Capture the cell that displays the provided text and extract its (X, Y) central coordinate. 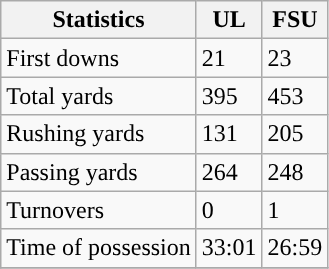
Time of possession (99, 248)
Turnovers (99, 210)
264 (229, 172)
0 (229, 210)
26:59 (295, 248)
248 (295, 172)
205 (295, 134)
First downs (99, 58)
1 (295, 210)
UL (229, 20)
Passing yards (99, 172)
Rushing yards (99, 134)
131 (229, 134)
23 (295, 58)
21 (229, 58)
33:01 (229, 248)
395 (229, 96)
Total yards (99, 96)
FSU (295, 20)
Statistics (99, 20)
453 (295, 96)
